Output the (x, y) coordinate of the center of the cell containing the given text.  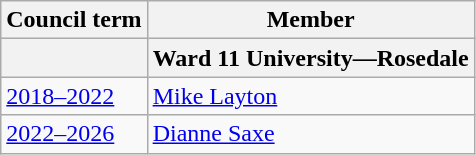
2022–2026 (74, 134)
2018–2022 (74, 96)
Council term (74, 20)
Dianne Saxe (310, 134)
Ward 11 University—Rosedale (310, 58)
Mike Layton (310, 96)
Member (310, 20)
